Scan for the cell matching the given text and deliver its (x, y) coordinate at center. 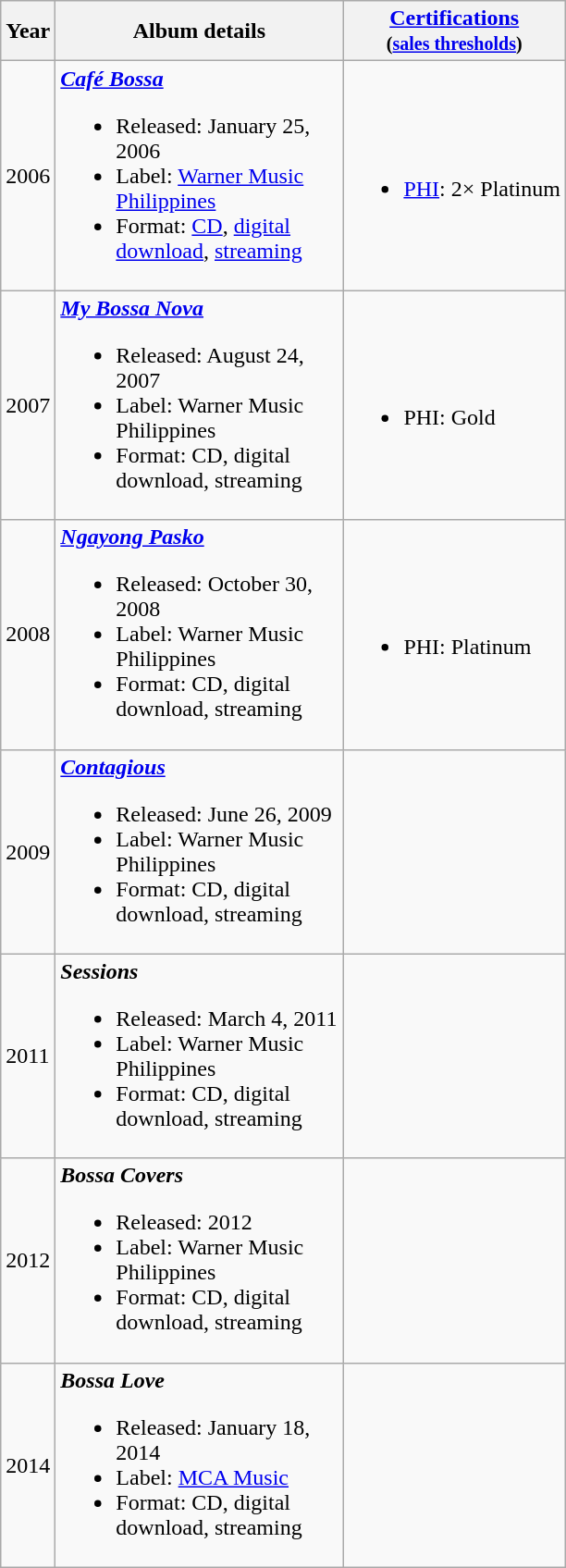
2012 (28, 1260)
2007 (28, 405)
Bossa CoversReleased: 2012Label: Warner Music PhilippinesFormat: CD, digital download, streaming (200, 1260)
Bossa LoveReleased: January 18, 2014Label: MCA MusicFormat: CD, digital download, streaming (200, 1465)
Album details (200, 31)
PHI: Platinum (455, 635)
PHI: 2× Platinum (455, 176)
2014 (28, 1465)
SessionsReleased: March 4, 2011Label: Warner Music PhilippinesFormat: CD, digital download, streaming (200, 1056)
2008 (28, 635)
Ngayong PaskoReleased: October 30, 2008Label: Warner Music PhilippinesFormat: CD, digital download, streaming (200, 635)
Café BossaReleased: January 25, 2006Label: Warner Music PhilippinesFormat: CD, digital download, streaming (200, 176)
2009 (28, 851)
Year (28, 31)
2006 (28, 176)
Certifications(sales thresholds) (455, 31)
ContagiousReleased: June 26, 2009Label: Warner Music PhilippinesFormat: CD, digital download, streaming (200, 851)
PHI: Gold (455, 405)
2011 (28, 1056)
My Bossa NovaReleased: August 24, 2007Label: Warner Music PhilippinesFormat: CD, digital download, streaming (200, 405)
